For the text-containing cell, return its midpoint in (x, y) coordinate format. 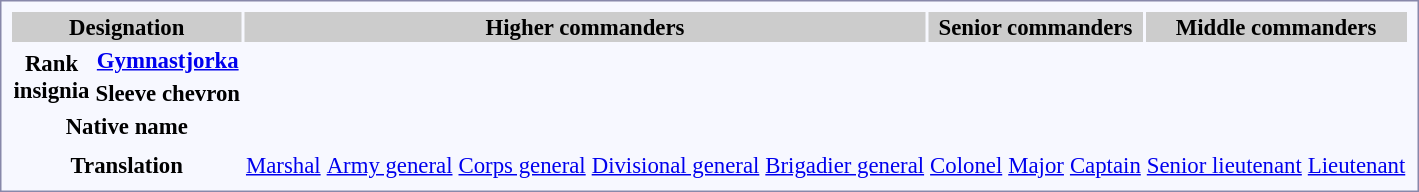
Brigadier general (845, 165)
Translation (126, 165)
Gymnastjorka (168, 60)
Marshal (283, 165)
Lieutenant (1356, 165)
Corps general (522, 165)
Designation (126, 27)
Captain (1105, 165)
Higher commanders (584, 27)
Middle commanders (1276, 27)
Divisional general (676, 165)
Senior commanders (1036, 27)
Senior lieutenant (1224, 165)
Colonel (966, 165)
Native name (126, 126)
Major (1036, 165)
Rankinsignia (52, 76)
Sleeve chevron (168, 93)
Army general (390, 165)
